Detect which cell encompasses the target text, then output its [X, Y] center coordinate. 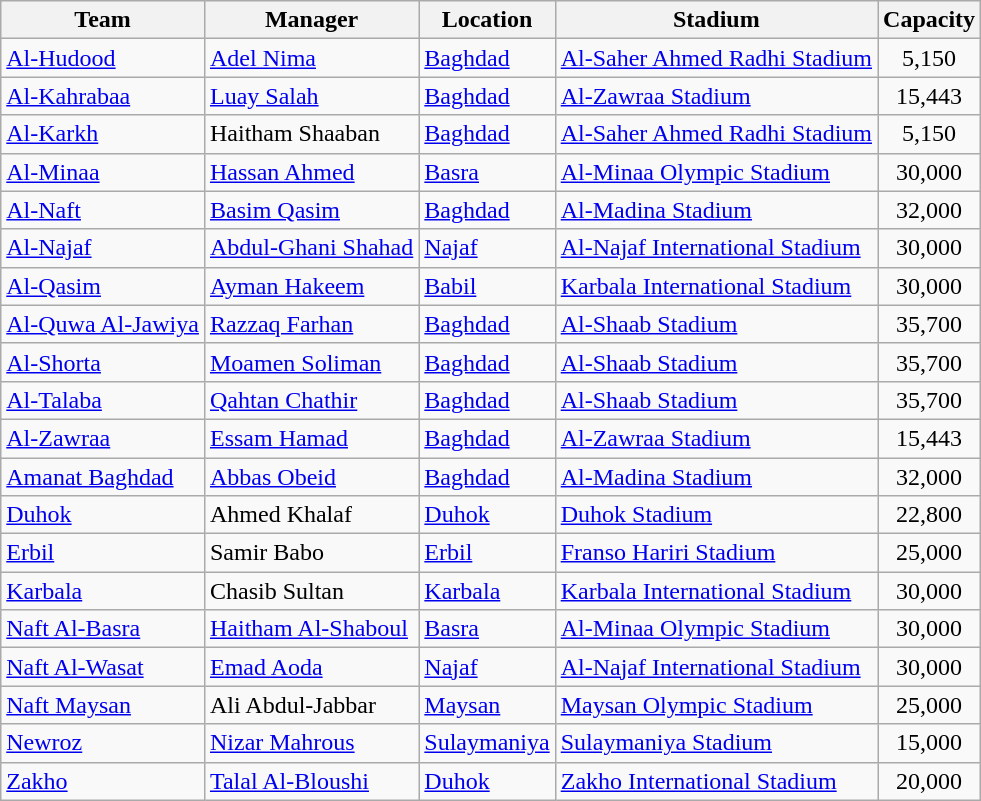
Maysan [487, 705]
Zakho [103, 781]
Abbas Obeid [311, 477]
Al-Hudood [103, 58]
Team [103, 20]
Al-Minaa [103, 172]
Babil [487, 286]
Haitham Shaaban [311, 134]
15,000 [930, 743]
Ahmed Khalaf [311, 515]
Location [487, 20]
Newroz [103, 743]
22,800 [930, 515]
Basim Qasim [311, 210]
Manager [311, 20]
Al-Najaf [103, 248]
Zakho International Stadium [716, 781]
Chasib Sultan [311, 591]
Nizar Mahrous [311, 743]
Qahtan Chathir [311, 400]
Ayman Hakeem [311, 286]
Capacity [930, 20]
Essam Hamad [311, 438]
Emad Aoda [311, 667]
Al-Naft [103, 210]
Ali Abdul-Jabbar [311, 705]
20,000 [930, 781]
Luay Salah [311, 96]
Sulaymaniya Stadium [716, 743]
Stadium [716, 20]
Razzaq Farhan [311, 324]
Abdul-Ghani Shahad [311, 248]
Adel Nima [311, 58]
Al-Karkh [103, 134]
Naft Maysan [103, 705]
Al-Shorta [103, 362]
Hassan Ahmed [311, 172]
Duhok Stadium [716, 515]
Amanat Baghdad [103, 477]
Naft Al-Wasat [103, 667]
Naft Al-Basra [103, 629]
Franso Hariri Stadium [716, 553]
Al-Zawraa [103, 438]
Al-Qasim [103, 286]
Al-Kahrabaa [103, 96]
Talal Al-Bloushi [311, 781]
Al-Quwa Al-Jawiya [103, 324]
Al-Talaba [103, 400]
Sulaymaniya [487, 743]
Haitham Al-Shaboul [311, 629]
Moamen Soliman [311, 362]
Samir Babo [311, 553]
Maysan Olympic Stadium [716, 705]
